Extract the [X, Y] coordinate from the center of the cell holding the provided text.  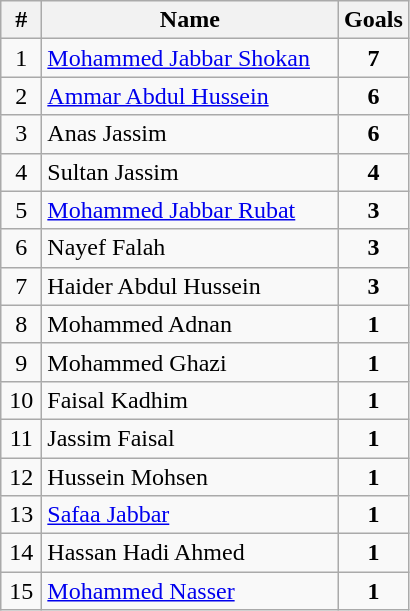
Hassan Hadi Ahmed [190, 553]
13 [22, 515]
# [22, 20]
Goals [374, 20]
2 [22, 96]
Mohammed Jabbar Shokan [190, 58]
10 [22, 400]
12 [22, 477]
14 [22, 553]
8 [22, 324]
Mohammed Adnan [190, 324]
11 [22, 438]
Ammar Abdul Hussein [190, 96]
Faisal Kadhim [190, 400]
Mohammed Jabbar Rubat [190, 210]
15 [22, 591]
5 [22, 210]
9 [22, 362]
Anas Jassim [190, 134]
Jassim Faisal [190, 438]
Sultan Jassim [190, 172]
Mohammed Nasser [190, 591]
Safaa Jabbar [190, 515]
Mohammed Ghazi [190, 362]
Hussein Mohsen [190, 477]
Haider Abdul Hussein [190, 286]
Nayef Falah [190, 248]
Name [190, 20]
